Capture the cell that displays the provided text and extract its (X, Y) central coordinate. 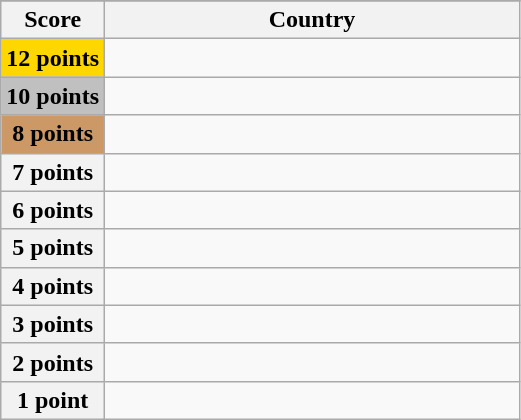
6 points (53, 210)
5 points (53, 248)
10 points (53, 96)
12 points (53, 58)
4 points (53, 286)
2 points (53, 362)
7 points (53, 172)
Country (312, 20)
Score (53, 20)
8 points (53, 134)
1 point (53, 400)
3 points (53, 324)
